Output the (X, Y) coordinate of the center of the cell containing the given text.  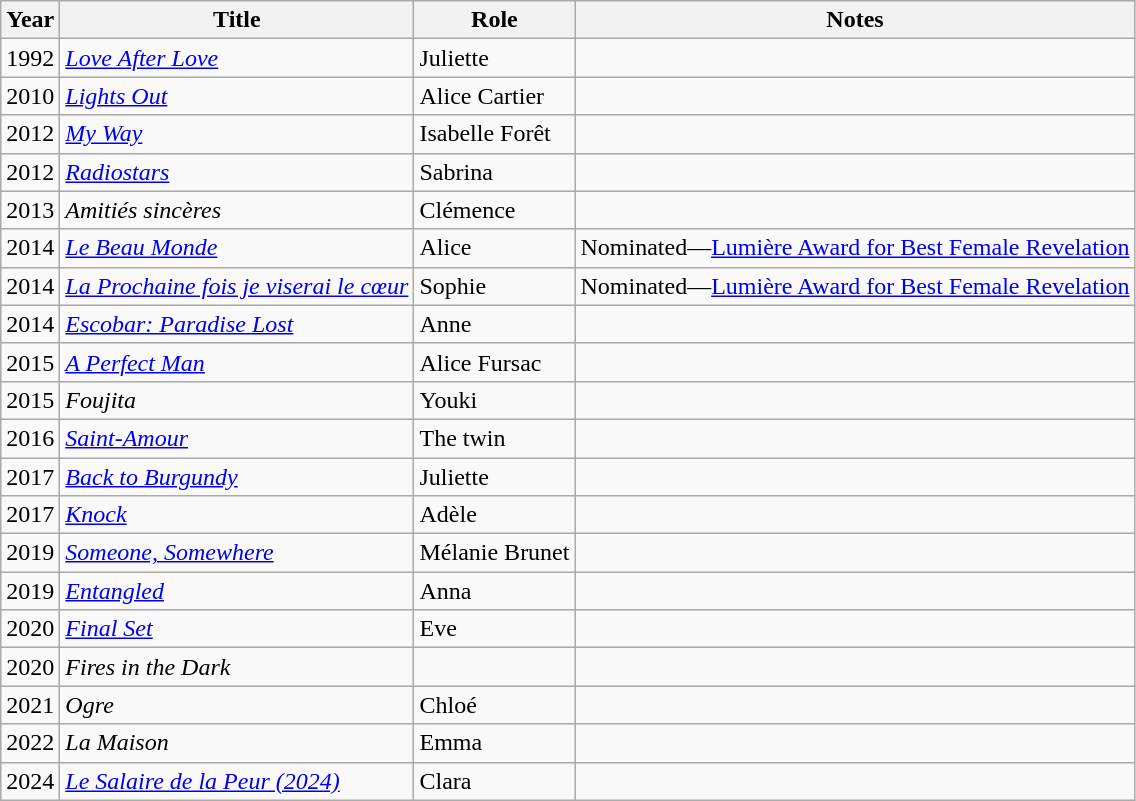
Clémence (494, 210)
2016 (30, 438)
Chloé (494, 705)
2024 (30, 781)
Lights Out (237, 96)
Anne (494, 324)
2013 (30, 210)
Love After Love (237, 58)
My Way (237, 134)
The twin (494, 438)
Ogre (237, 705)
Final Set (237, 629)
Saint-Amour (237, 438)
A Perfect Man (237, 362)
2010 (30, 96)
Radiostars (237, 172)
Isabelle Forêt (494, 134)
Youki (494, 400)
Alice (494, 248)
Sabrina (494, 172)
Fires in the Dark (237, 667)
Notes (855, 20)
Alice Cartier (494, 96)
Amitiés sincères (237, 210)
Emma (494, 743)
Someone, Somewhere (237, 553)
Alice Fursac (494, 362)
Knock (237, 515)
Le Beau Monde (237, 248)
Foujita (237, 400)
Mélanie Brunet (494, 553)
Clara (494, 781)
Eve (494, 629)
Sophie (494, 286)
La Maison (237, 743)
Anna (494, 591)
Le Salaire de la Peur (2024) (237, 781)
1992 (30, 58)
Year (30, 20)
La Prochaine fois je viserai le cœur (237, 286)
2021 (30, 705)
Entangled (237, 591)
Title (237, 20)
Adèle (494, 515)
Back to Burgundy (237, 477)
Role (494, 20)
Escobar: Paradise Lost (237, 324)
2022 (30, 743)
